Detect which cell encompasses the target text, then output its [x, y] center coordinate. 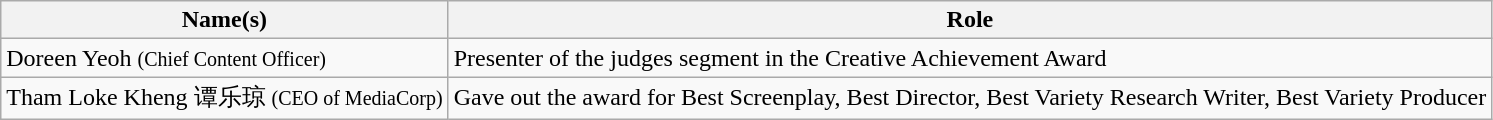
Presenter of the judges segment in the Creative Achievement Award [970, 58]
Role [970, 20]
Name(s) [224, 20]
Tham Loke Kheng 谭乐琼 (CEO of MediaCorp) [224, 98]
Doreen Yeoh (Chief Content Officer) [224, 58]
Gave out the award for Best Screenplay, Best Director, Best Variety Research Writer, Best Variety Producer [970, 98]
